Provide the [x, y] coordinate of the cell's center where the given text is located.  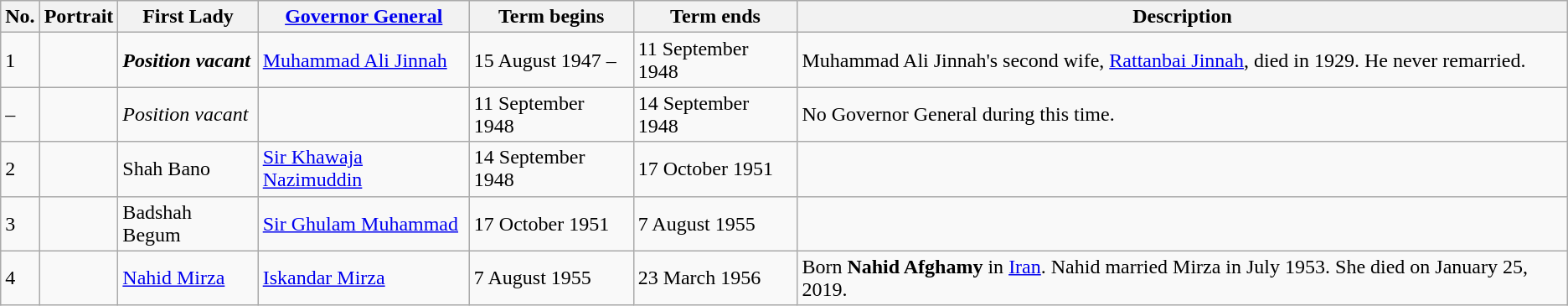
Sir Khawaja Nazimuddin [364, 169]
– [20, 114]
Shah Bano [188, 169]
15 August 1947 – [551, 60]
Description [1183, 17]
Iskandar Mirza [364, 278]
Term ends [715, 17]
No Governor General during this time. [1183, 114]
2 [20, 169]
Badshah Begum [188, 223]
1 [20, 60]
Muhammad Ali Jinnah [364, 60]
Governor General [364, 17]
No. [20, 17]
23 March 1956 [715, 278]
Term begins [551, 17]
Nahid Mirza [188, 278]
Sir Ghulam Muhammad [364, 223]
3 [20, 223]
Portrait [79, 17]
First Lady [188, 17]
Born Nahid Afghamy in Iran. Nahid married Mirza in July 1953. She died on January 25, 2019. [1183, 278]
Muhammad Ali Jinnah's second wife, Rattanbai Jinnah, died in 1929. He never remarried. [1183, 60]
4 [20, 278]
